Determine the (x, y) coordinate at the center of the cell enclosing the given text.  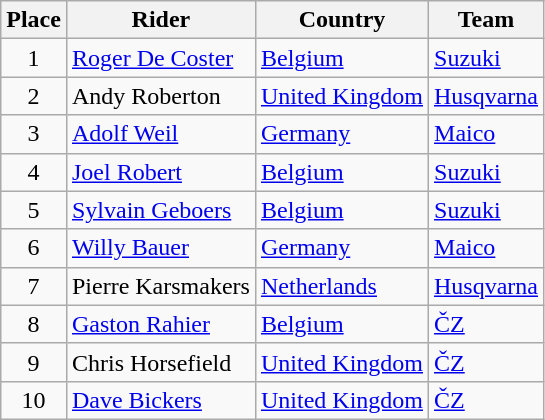
Sylvain Geboers (160, 210)
1 (34, 58)
Dave Bickers (160, 400)
Chris Horsefield (160, 362)
Netherlands (342, 286)
9 (34, 362)
Gaston Rahier (160, 324)
10 (34, 400)
Place (34, 20)
Adolf Weil (160, 134)
Pierre Karsmakers (160, 286)
5 (34, 210)
Joel Robert (160, 172)
7 (34, 286)
Team (486, 20)
Willy Bauer (160, 248)
Rider (160, 20)
4 (34, 172)
Roger De Coster (160, 58)
2 (34, 96)
6 (34, 248)
8 (34, 324)
3 (34, 134)
Country (342, 20)
Andy Roberton (160, 96)
